Return (X, Y) of the center of cell containing provided text 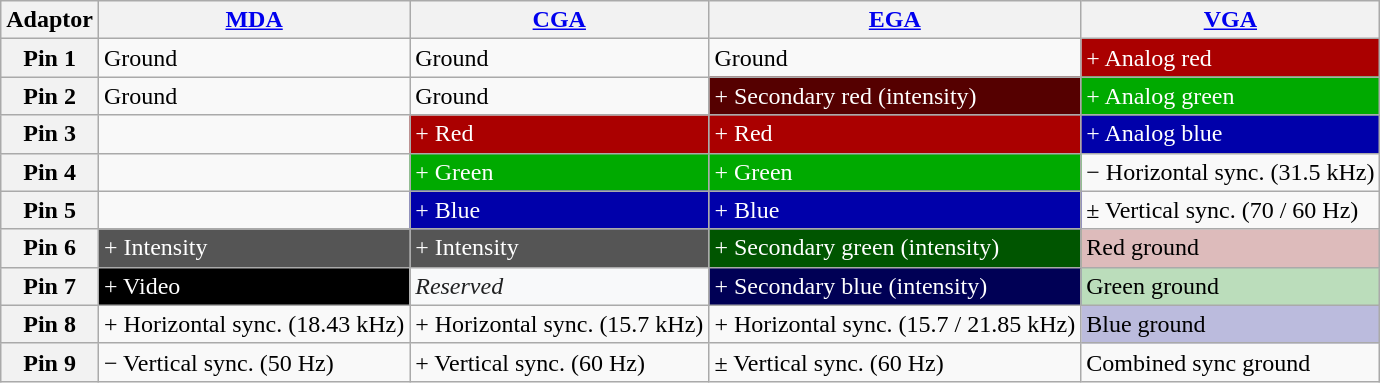
+ Secondary red (intensity) (895, 96)
− Vertical sync. (50 Hz) (254, 362)
MDA (254, 20)
Pin 3 (50, 134)
+ Analog green (1230, 96)
± Vertical sync. (70 / 60 Hz) (1230, 210)
VGA (1230, 20)
+ Horizontal sync. (18.43 kHz) (254, 324)
Pin 7 (50, 286)
+ Secondary blue (intensity) (895, 286)
+ Secondary green (intensity) (895, 248)
Pin 5 (50, 210)
EGA (895, 20)
+ Analog red (1230, 58)
Reserved (560, 286)
CGA (560, 20)
Pin 4 (50, 172)
Pin 2 (50, 96)
Red ground (1230, 248)
Blue ground (1230, 324)
+ Analog blue (1230, 134)
Adaptor (50, 20)
− Horizontal sync. (31.5 kHz) (1230, 172)
Pin 1 (50, 58)
Green ground (1230, 286)
+ Vertical sync. (60 Hz) (560, 362)
± Vertical sync. (60 Hz) (895, 362)
+ Horizontal sync. (15.7 / 21.85 kHz) (895, 324)
+ Horizontal sync. (15.7 kHz) (560, 324)
Pin 9 (50, 362)
Pin 8 (50, 324)
Combined sync ground (1230, 362)
+ Video (254, 286)
Pin 6 (50, 248)
